Extract the [x, y] coordinate from the center of the cell holding the provided text.  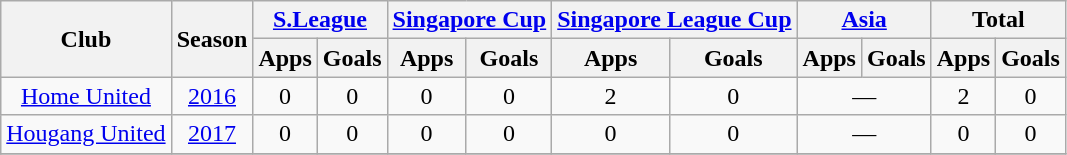
Asia [864, 20]
Hougang United [86, 134]
S.League [320, 20]
Singapore League Cup [674, 20]
Total [998, 20]
Singapore Cup [470, 20]
2016 [212, 96]
Home United [86, 96]
Season [212, 39]
Club [86, 39]
2017 [212, 134]
